For the text-containing cell, return its midpoint in [X, Y] coordinate format. 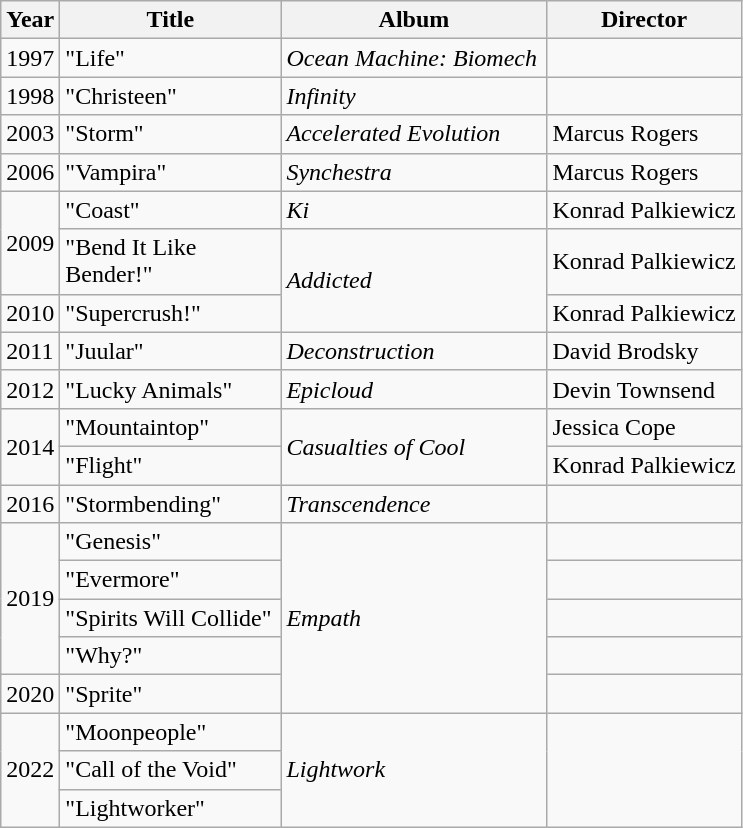
"Juular" [170, 351]
Ki [414, 210]
2010 [30, 313]
"Flight" [170, 465]
"Life" [170, 58]
"Spirits Will Collide" [170, 618]
"Christeen" [170, 96]
1997 [30, 58]
Ocean Machine: Biomech [414, 58]
"Lightworker" [170, 808]
Casualties of Cool [414, 446]
"Call of the Void" [170, 770]
Director [644, 20]
1998 [30, 96]
Devin Townsend [644, 389]
Title [170, 20]
2019 [30, 599]
"Genesis" [170, 542]
"Coast" [170, 210]
"Storm" [170, 134]
"Moonpeople" [170, 732]
2003 [30, 134]
Empath [414, 618]
2014 [30, 446]
Deconstruction [414, 351]
Jessica Cope [644, 427]
2022 [30, 770]
Addicted [414, 280]
2006 [30, 172]
"Supercrush!" [170, 313]
"Lucky Animals" [170, 389]
Lightwork [414, 770]
"Why?" [170, 656]
2011 [30, 351]
Album [414, 20]
"Vampira" [170, 172]
"Sprite" [170, 694]
"Bend It Like Bender!" [170, 262]
2009 [30, 242]
"Mountaintop" [170, 427]
"Evermore" [170, 580]
David Brodsky [644, 351]
Infinity [414, 96]
2020 [30, 694]
2016 [30, 503]
2012 [30, 389]
Synchestra [414, 172]
Accelerated Evolution [414, 134]
Year [30, 20]
Transcendence [414, 503]
"Stormbending" [170, 503]
Epicloud [414, 389]
